Provide the (x, y) coordinate of the cell's center where the given text is located.  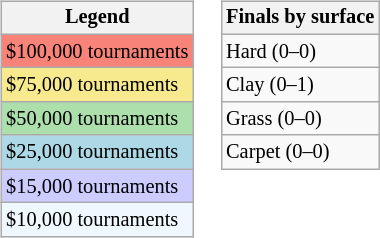
$75,000 tournaments (97, 85)
$25,000 tournaments (97, 152)
$100,000 tournaments (97, 51)
Hard (0–0) (300, 51)
$10,000 tournaments (97, 220)
Grass (0–0) (300, 119)
$15,000 tournaments (97, 186)
Clay (0–1) (300, 85)
Finals by surface (300, 18)
$50,000 tournaments (97, 119)
Carpet (0–0) (300, 152)
Legend (97, 18)
